Return the [x, y] coordinate for the center point of the cell that contains the specified text.  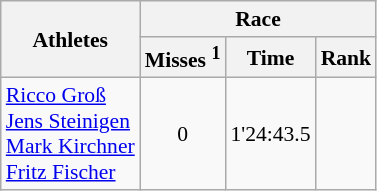
Race [258, 19]
Athletes [70, 40]
Time [270, 58]
1'24:43.5 [270, 134]
Rank [346, 58]
Misses 1 [183, 58]
Ricco GroßJens SteinigenMark KirchnerFritz Fischer [70, 134]
0 [183, 134]
